Extract the (x, y) coordinate from the center of the cell holding the provided text.  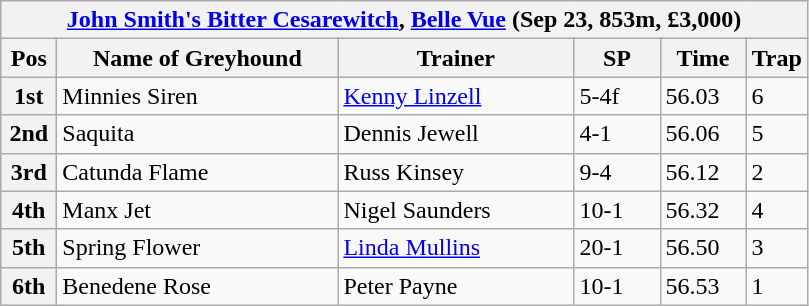
9-4 (617, 172)
56.32 (703, 210)
SP (617, 58)
Saquita (198, 134)
Kenny Linzell (456, 96)
6 (776, 96)
3rd (29, 172)
Spring Flower (198, 248)
4-1 (617, 134)
56.50 (703, 248)
1st (29, 96)
Minnies Siren (198, 96)
Time (703, 58)
4th (29, 210)
Peter Payne (456, 286)
Russ Kinsey (456, 172)
2 (776, 172)
5-4f (617, 96)
Benedene Rose (198, 286)
John Smith's Bitter Cesarewitch, Belle Vue (Sep 23, 853m, £3,000) (404, 20)
Pos (29, 58)
1 (776, 286)
Manx Jet (198, 210)
Dennis Jewell (456, 134)
4 (776, 210)
2nd (29, 134)
20-1 (617, 248)
Name of Greyhound (198, 58)
56.03 (703, 96)
56.53 (703, 286)
56.12 (703, 172)
56.06 (703, 134)
Trainer (456, 58)
5th (29, 248)
Linda Mullins (456, 248)
3 (776, 248)
Nigel Saunders (456, 210)
5 (776, 134)
Catunda Flame (198, 172)
6th (29, 286)
Trap (776, 58)
